Search for the cell housing the specified text and yield its (x, y) center coordinate. 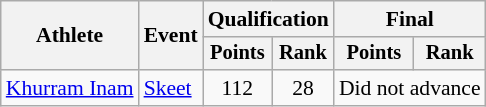
Final (410, 19)
Skeet (171, 88)
Event (171, 36)
Did not advance (410, 88)
112 (238, 88)
Qualification (268, 19)
28 (303, 88)
Khurram Inam (70, 88)
Athlete (70, 36)
